Output the (x, y) coordinate of the center of the cell containing the given text.  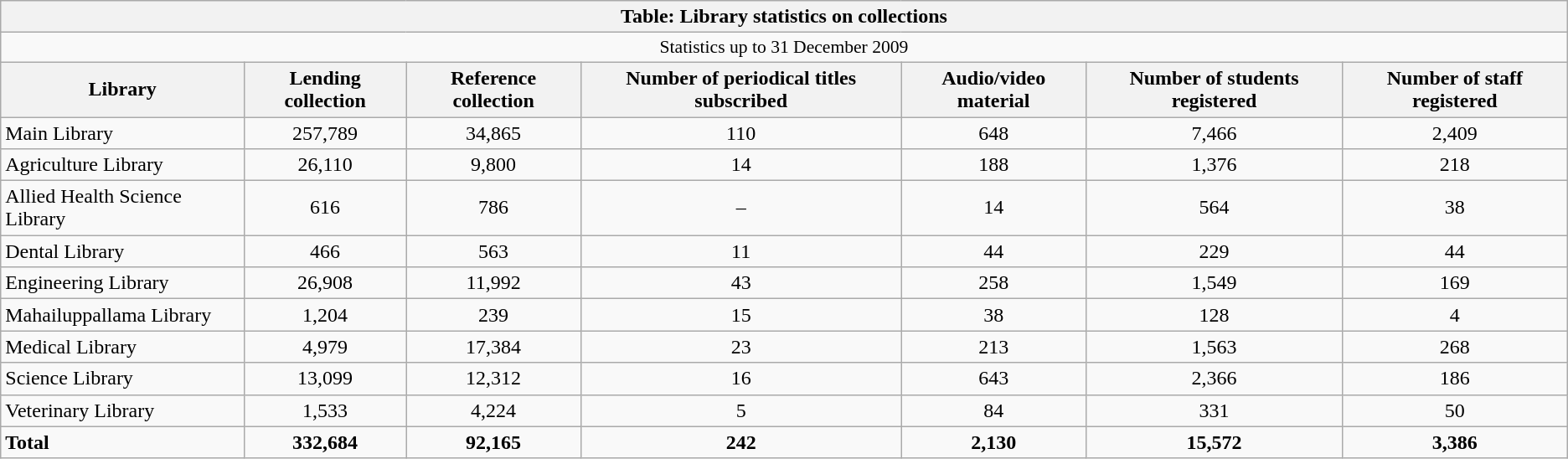
Agriculture Library (122, 165)
Number of periodical titles subscribed (741, 89)
92,165 (494, 442)
Number of students registered (1215, 89)
Table: Library statistics on collections (784, 17)
564 (1215, 208)
563 (494, 251)
Reference collection (494, 89)
257,789 (325, 133)
2,409 (1454, 133)
11,992 (494, 283)
1,533 (325, 410)
Veterinary Library (122, 410)
258 (993, 283)
466 (325, 251)
186 (1454, 379)
84 (993, 410)
3,386 (1454, 442)
331 (1215, 410)
1,376 (1215, 165)
15 (741, 315)
169 (1454, 283)
648 (993, 133)
786 (494, 208)
23 (741, 347)
12,312 (494, 379)
Audio/video material (993, 89)
Number of staff registered (1454, 89)
4 (1454, 315)
13,099 (325, 379)
16 (741, 379)
229 (1215, 251)
Library (122, 89)
4,224 (494, 410)
Mahailuppallama Library (122, 315)
17,384 (494, 347)
11 (741, 251)
15,572 (1215, 442)
– (741, 208)
26,110 (325, 165)
1,563 (1215, 347)
Statistics up to 31 December 2009 (784, 48)
1,549 (1215, 283)
7,466 (1215, 133)
Main Library (122, 133)
4,979 (325, 347)
1,204 (325, 315)
Dental Library (122, 251)
9,800 (494, 165)
110 (741, 133)
43 (741, 283)
128 (1215, 315)
Lending collection (325, 89)
2,130 (993, 442)
Total (122, 442)
5 (741, 410)
50 (1454, 410)
332,684 (325, 442)
239 (494, 315)
616 (325, 208)
213 (993, 347)
643 (993, 379)
26,908 (325, 283)
242 (741, 442)
218 (1454, 165)
Science Library (122, 379)
Allied Health Science Library (122, 208)
34,865 (494, 133)
Engineering Library (122, 283)
188 (993, 165)
268 (1454, 347)
2,366 (1215, 379)
Medical Library (122, 347)
